Output the (x, y) coordinate of the center of the cell containing the given text.  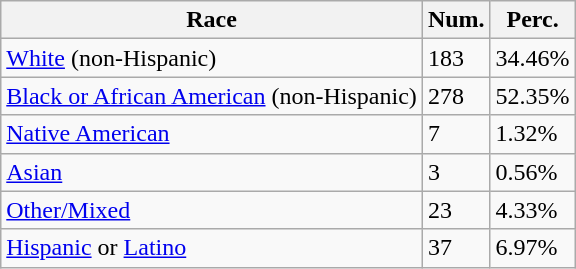
1.32% (532, 134)
278 (456, 96)
4.33% (532, 210)
37 (456, 248)
3 (456, 172)
Perc. (532, 20)
Other/Mixed (212, 210)
Num. (456, 20)
Black or African American (non-Hispanic) (212, 96)
23 (456, 210)
183 (456, 58)
Hispanic or Latino (212, 248)
7 (456, 134)
6.97% (532, 248)
Native American (212, 134)
White (non-Hispanic) (212, 58)
52.35% (532, 96)
0.56% (532, 172)
34.46% (532, 58)
Asian (212, 172)
Race (212, 20)
